Search for the cell housing the specified text and yield its (X, Y) center coordinate. 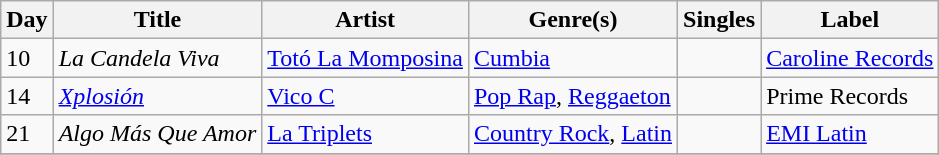
Algo Más Que Amor (158, 134)
Cumbia (572, 58)
La Triplets (366, 134)
EMI Latin (850, 134)
Day (27, 20)
Xplosión (158, 96)
21 (27, 134)
Label (850, 20)
La Candela Viva (158, 58)
Title (158, 20)
Singles (720, 20)
Country Rock, Latin (572, 134)
Artist (366, 20)
Prime Records (850, 96)
Caroline Records (850, 58)
Totó La Momposina (366, 58)
Vico C (366, 96)
10 (27, 58)
Genre(s) (572, 20)
Pop Rap, Reggaeton (572, 96)
14 (27, 96)
